Locate the cell with the specified text and output its (X, Y) center coordinate. 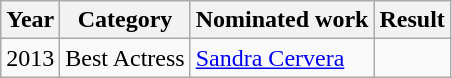
Category (125, 20)
Result (412, 20)
Sandra Cervera (282, 58)
Year (30, 20)
Best Actress (125, 58)
2013 (30, 58)
Nominated work (282, 20)
